Extract the (x, y) coordinate from the center of the cell holding the provided text.  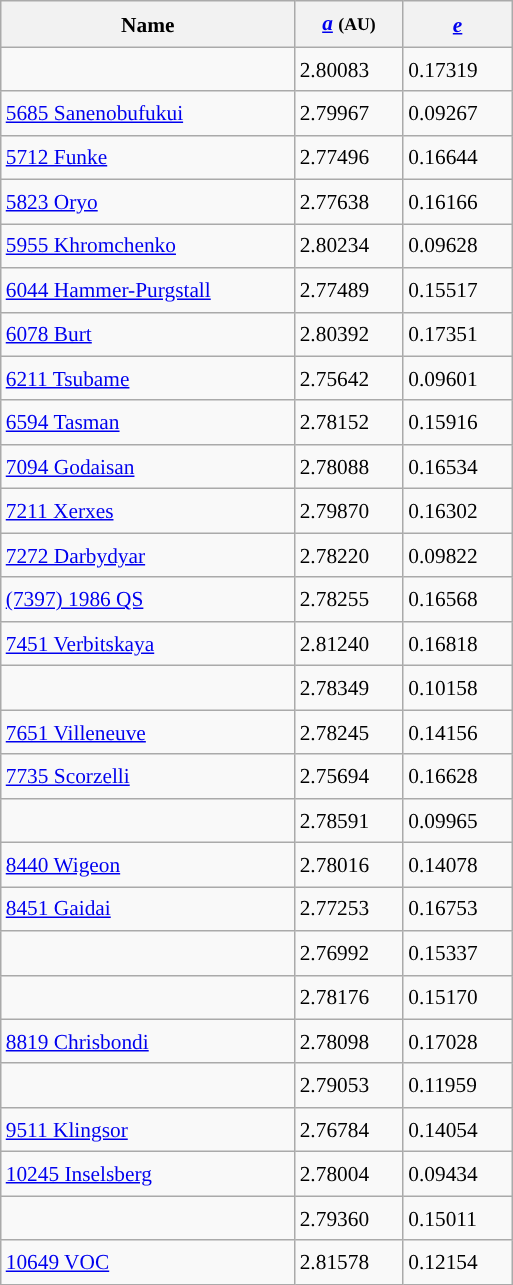
2.78004 (350, 1174)
0.17351 (458, 334)
6044 Hammer-Purgstall (148, 290)
5685 Sanenobufukui (148, 113)
7272 Darbydyar (148, 555)
0.15337 (458, 953)
a (AU) (350, 24)
2.77496 (350, 157)
0.15170 (458, 997)
2.78591 (350, 820)
2.77253 (350, 909)
0.15011 (458, 1218)
7735 Scorzelli (148, 776)
2.80234 (350, 246)
8819 Chrisbondi (148, 1041)
0.17319 (458, 69)
2.79053 (350, 1085)
2.81578 (350, 1262)
Name (148, 24)
0.16818 (458, 643)
2.76992 (350, 953)
0.15517 (458, 290)
e (458, 24)
0.12154 (458, 1262)
0.09822 (458, 555)
2.75694 (350, 776)
0.09965 (458, 820)
2.78176 (350, 997)
0.14078 (458, 864)
2.78220 (350, 555)
2.78016 (350, 864)
0.16534 (458, 467)
5955 Khromchenko (148, 246)
2.80392 (350, 334)
0.15916 (458, 422)
0.17028 (458, 1041)
2.78245 (350, 732)
0.10158 (458, 688)
7094 Godaisan (148, 467)
2.79870 (350, 511)
2.75642 (350, 378)
8440 Wigeon (148, 864)
10245 Inselsberg (148, 1174)
0.09434 (458, 1174)
0.14054 (458, 1130)
7211 Xerxes (148, 511)
0.09267 (458, 113)
0.16166 (458, 201)
0.16302 (458, 511)
0.11959 (458, 1085)
2.78349 (350, 688)
5712 Funke (148, 157)
7651 Villeneuve (148, 732)
8451 Gaidai (148, 909)
2.78098 (350, 1041)
2.77489 (350, 290)
0.14156 (458, 732)
6594 Tasman (148, 422)
2.79360 (350, 1218)
0.09628 (458, 246)
0.09601 (458, 378)
6211 Tsubame (148, 378)
0.16628 (458, 776)
2.81240 (350, 643)
9511 Klingsor (148, 1130)
2.78152 (350, 422)
2.80083 (350, 69)
0.16753 (458, 909)
7451 Verbitskaya (148, 643)
2.76784 (350, 1130)
2.78088 (350, 467)
6078 Burt (148, 334)
0.16568 (458, 599)
(7397) 1986 QS (148, 599)
2.79967 (350, 113)
2.78255 (350, 599)
0.16644 (458, 157)
5823 Oryo (148, 201)
2.77638 (350, 201)
10649 VOC (148, 1262)
